Determine the [x, y] coordinate at the center of the cell enclosing the given text.  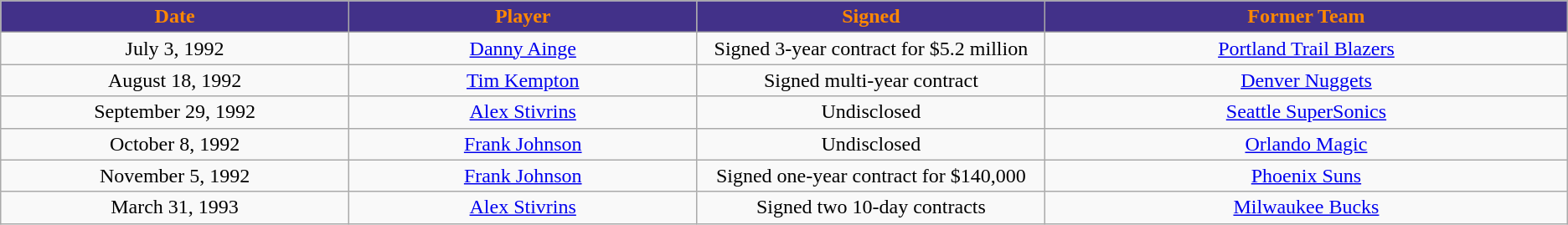
Phoenix Suns [1307, 176]
Orlando Magic [1307, 144]
Portland Trail Blazers [1307, 49]
September 29, 1992 [175, 112]
Signed two 10-day contracts [871, 207]
July 3, 1992 [175, 49]
October 8, 1992 [175, 144]
Milwaukee Bucks [1307, 207]
Former Team [1307, 17]
August 18, 1992 [175, 80]
Danny Ainge [523, 49]
Signed one-year contract for $140,000 [871, 176]
Date [175, 17]
November 5, 1992 [175, 176]
Player [523, 17]
Tim Kempton [523, 80]
Signed multi-year contract [871, 80]
March 31, 1993 [175, 207]
Denver Nuggets [1307, 80]
Seattle SuperSonics [1307, 112]
Signed 3-year contract for $5.2 million [871, 49]
Signed [871, 17]
